From the cell containing the given text, extract its center point as (x, y) coordinate. 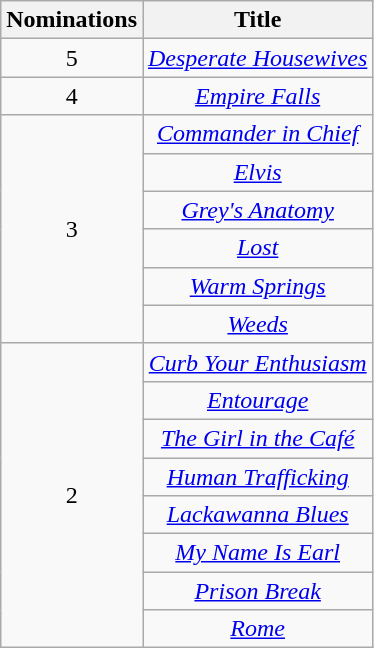
Empire Falls (257, 96)
Rome (257, 629)
Desperate Housewives (257, 58)
Elvis (257, 172)
Weeds (257, 324)
The Girl in the Café (257, 438)
Human Trafficking (257, 477)
My Name Is Earl (257, 553)
Nominations (72, 20)
Lackawanna Blues (257, 515)
Lost (257, 248)
Commander in Chief (257, 134)
4 (72, 96)
Entourage (257, 400)
Warm Springs (257, 286)
3 (72, 229)
Curb Your Enthusiasm (257, 362)
5 (72, 58)
Prison Break (257, 591)
2 (72, 495)
Grey's Anatomy (257, 210)
Title (257, 20)
